Search for the cell housing the specified text and yield its [X, Y] center coordinate. 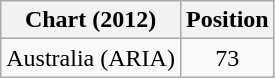
Chart (2012) [91, 20]
73 [227, 58]
Position [227, 20]
Australia (ARIA) [91, 58]
